Determine the (x, y) coordinate at the center of the cell enclosing the given text.  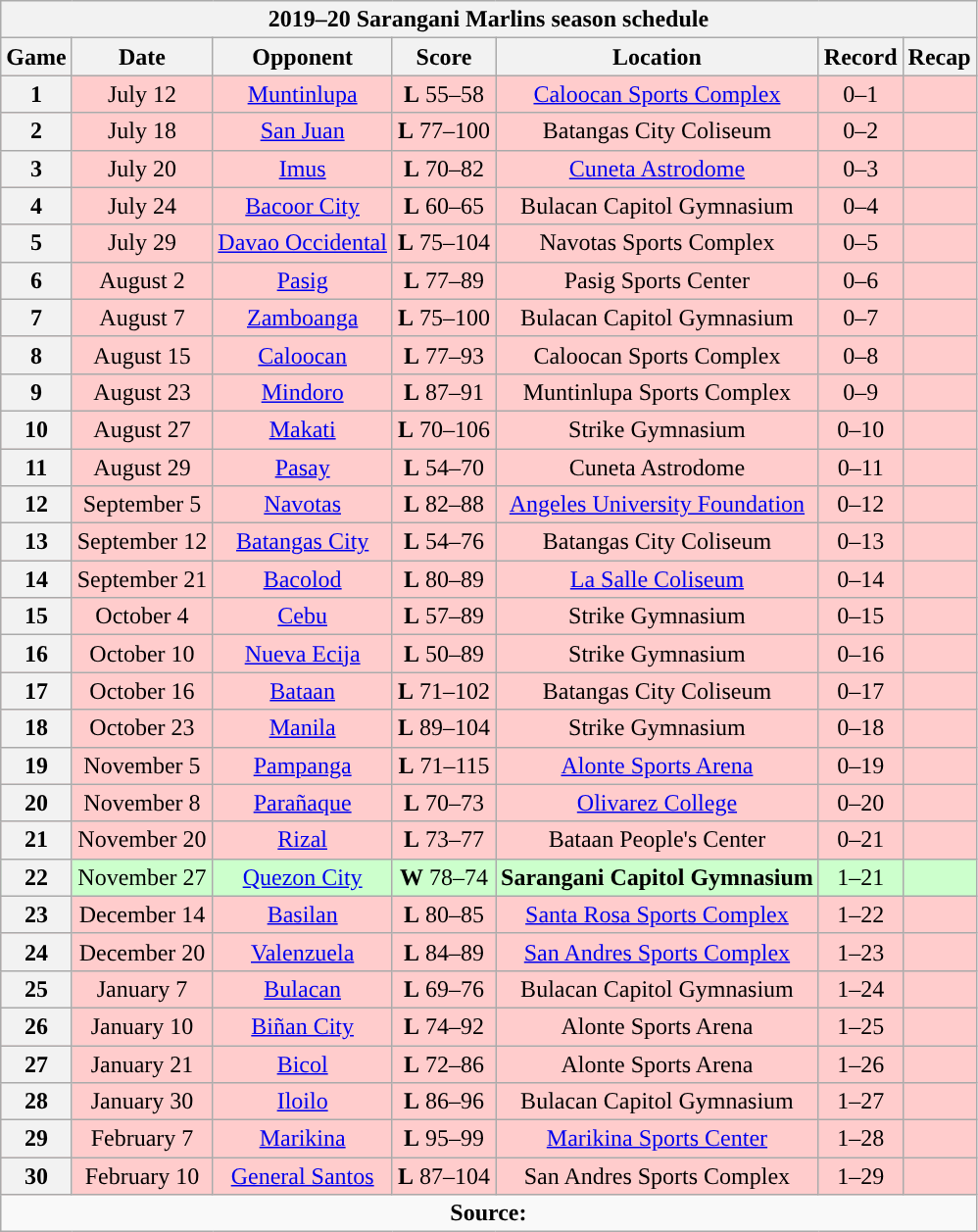
L 69–76 (443, 989)
14 (36, 579)
L 82–88 (443, 505)
Angeles University Foundation (658, 505)
February 7 (142, 1139)
Mindoro (303, 392)
Record (860, 57)
January 10 (142, 1026)
0–13 (860, 542)
December 20 (142, 952)
Marikina Sports Center (658, 1139)
Quezon City (303, 877)
September 12 (142, 542)
Cebu (303, 616)
Game (36, 57)
Bacoor City (303, 206)
L 70–73 (443, 803)
L 57–89 (443, 616)
July 18 (142, 131)
January 30 (142, 1102)
Bataan (303, 691)
August 23 (142, 392)
10 (36, 429)
L 80–85 (443, 914)
October 10 (142, 654)
August 27 (142, 429)
Zamboanga (303, 318)
August 15 (142, 355)
0–12 (860, 505)
Navotas (303, 505)
3 (36, 169)
0–8 (860, 355)
0–15 (860, 616)
L 87–104 (443, 1176)
January 21 (142, 1063)
12 (36, 505)
Marikina (303, 1139)
Bicol (303, 1063)
July 24 (142, 206)
24 (36, 952)
Pasig (303, 280)
August 29 (142, 468)
1–26 (860, 1063)
Biñan City (303, 1026)
16 (36, 654)
0–11 (860, 468)
1–28 (860, 1139)
September 21 (142, 579)
Score (443, 57)
September 5 (142, 505)
L 84–89 (443, 952)
Bacolod (303, 579)
L 71–102 (443, 691)
L 60–65 (443, 206)
San Juan (303, 131)
Muntinlupa (303, 94)
L 73–77 (443, 840)
0–3 (860, 169)
18 (36, 728)
0–5 (860, 243)
Parañaque (303, 803)
0–6 (860, 280)
July 20 (142, 169)
Iloilo (303, 1102)
4 (36, 206)
17 (36, 691)
January 7 (142, 989)
Recap (939, 57)
9 (36, 392)
Bulacan (303, 989)
23 (36, 914)
6 (36, 280)
October 16 (142, 691)
July 29 (142, 243)
Pasig Sports Center (658, 280)
L 72–86 (443, 1063)
October 4 (142, 616)
General Santos (303, 1176)
Rizal (303, 840)
L 77–100 (443, 131)
L 70–106 (443, 429)
L 54–70 (443, 468)
0–4 (860, 206)
Location (658, 57)
Davao Occidental (303, 243)
Makati (303, 429)
1–25 (860, 1026)
L 54–76 (443, 542)
26 (36, 1026)
August 7 (142, 318)
L 86–96 (443, 1102)
Opponent (303, 57)
August 2 (142, 280)
Imus (303, 169)
L 80–89 (443, 579)
5 (36, 243)
27 (36, 1063)
0–10 (860, 429)
Pasay (303, 468)
Muntinlupa Sports Complex (658, 392)
1–27 (860, 1102)
July 12 (142, 94)
1–22 (860, 914)
22 (36, 877)
Basilan (303, 914)
Navotas Sports Complex (658, 243)
Bataan People's Center (658, 840)
L 87–91 (443, 392)
21 (36, 840)
November 27 (142, 877)
L 71–115 (443, 765)
L 55–58 (443, 94)
1–23 (860, 952)
0–2 (860, 131)
L 50–89 (443, 654)
Valenzuela (303, 952)
November 20 (142, 840)
Sarangani Capitol Gymnasium (658, 877)
W 78–74 (443, 877)
2019–20 Sarangani Marlins season schedule (488, 20)
Manila (303, 728)
2 (36, 131)
7 (36, 318)
28 (36, 1102)
Date (142, 57)
Olivarez College (658, 803)
1–21 (860, 877)
0–19 (860, 765)
0–21 (860, 840)
13 (36, 542)
8 (36, 355)
0–17 (860, 691)
1–29 (860, 1176)
L 75–104 (443, 243)
Santa Rosa Sports Complex (658, 914)
0–7 (860, 318)
L 77–93 (443, 355)
L 75–100 (443, 318)
Nueva Ecija (303, 654)
11 (36, 468)
0–14 (860, 579)
L 77–89 (443, 280)
October 23 (142, 728)
L 70–82 (443, 169)
30 (36, 1176)
February 10 (142, 1176)
1 (36, 94)
Caloocan (303, 355)
0–18 (860, 728)
Batangas City (303, 542)
Source: (488, 1213)
25 (36, 989)
29 (36, 1139)
Pampanga (303, 765)
November 5 (142, 765)
0–9 (860, 392)
0–16 (860, 654)
L 89–104 (443, 728)
La Salle Coliseum (658, 579)
15 (36, 616)
20 (36, 803)
December 14 (142, 914)
0–20 (860, 803)
L 74–92 (443, 1026)
19 (36, 765)
L 95–99 (443, 1139)
November 8 (142, 803)
1–24 (860, 989)
0–1 (860, 94)
